Return the (X, Y) coordinate for the center point of the cell that contains the specified text.  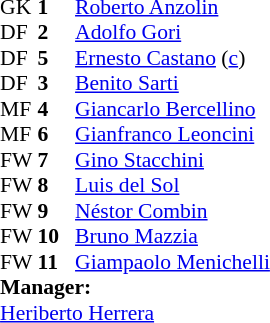
6 (57, 135)
2 (57, 33)
8 (57, 185)
Néstor Combin (172, 211)
Ernesto Castano (c) (172, 58)
Giampaolo Menichelli (172, 262)
Gino Stacchini (172, 160)
Giancarlo Bercellino (172, 109)
10 (57, 237)
Gianfranco Leoncini (172, 135)
Benito Sarti (172, 83)
5 (57, 58)
Manager: (135, 287)
3 (57, 83)
Bruno Mazzia (172, 237)
Luis del Sol (172, 185)
7 (57, 160)
Adolfo Gori (172, 33)
4 (57, 109)
9 (57, 211)
11 (57, 262)
